Detect which cell encompasses the target text, then output its [X, Y] center coordinate. 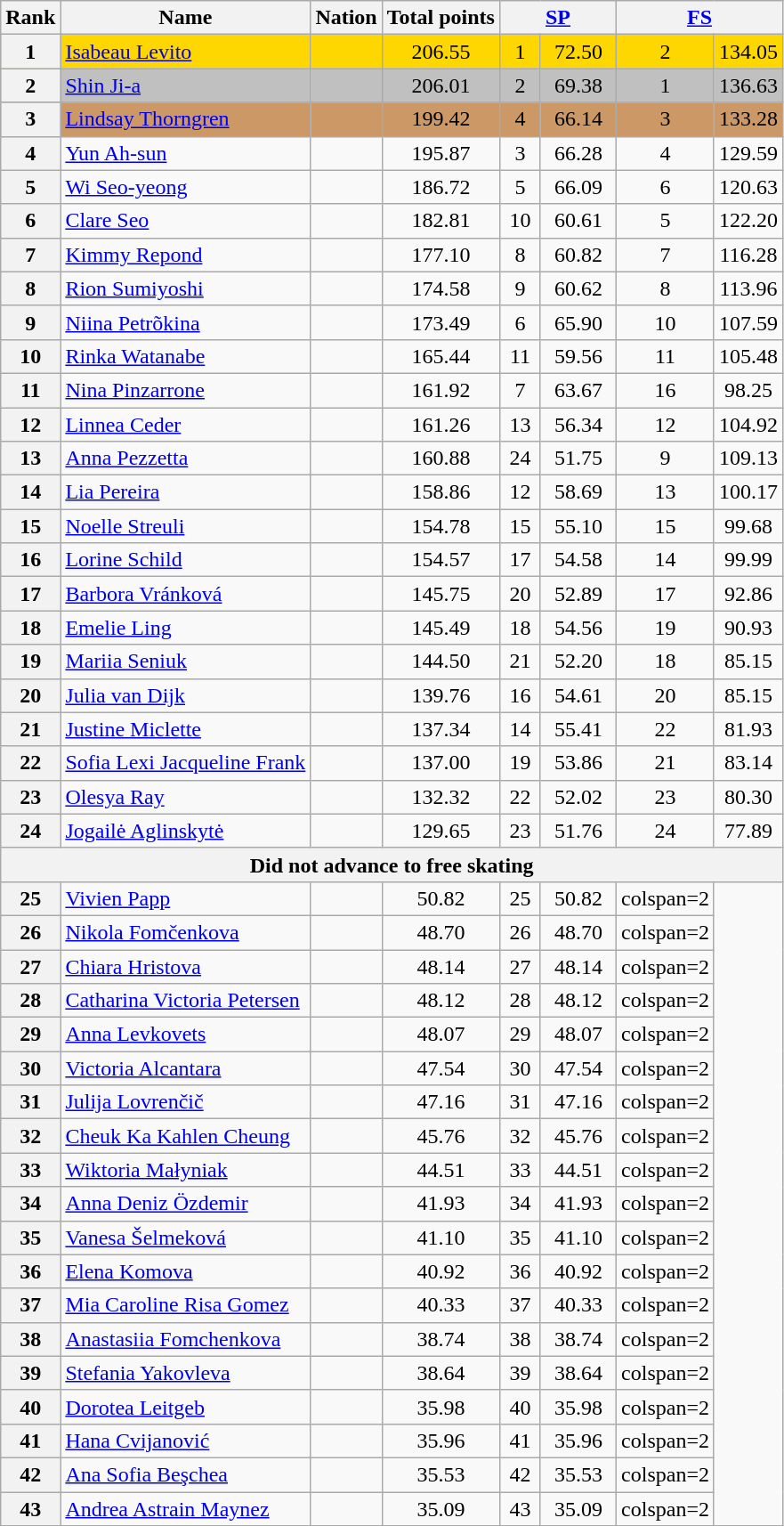
Wiktoria Małyniak [185, 1170]
129.59 [748, 153]
137.00 [440, 763]
Lorine Schild [185, 560]
54.56 [578, 628]
161.26 [440, 425]
Nina Pinzarrone [185, 390]
154.78 [440, 526]
80.30 [748, 797]
Justine Miclette [185, 729]
113.96 [748, 288]
145.49 [440, 628]
145.75 [440, 594]
66.09 [578, 187]
Cheuk Ka Kahlen Cheung [185, 1136]
Anna Pezzetta [185, 459]
Niina Petrõkina [185, 322]
83.14 [748, 763]
Dorotea Leitgeb [185, 1407]
63.67 [578, 390]
Lia Pereira [185, 492]
77.89 [748, 831]
Vanesa Šelmeková [185, 1238]
SP [557, 18]
120.63 [748, 187]
Anastasiia Fomchenkova [185, 1339]
90.93 [748, 628]
174.58 [440, 288]
Mariia Seniuk [185, 662]
54.61 [578, 695]
98.25 [748, 390]
Catharina Victoria Petersen [185, 1001]
Andrea Astrain Maynez [185, 1509]
Anna Levkovets [185, 1035]
81.93 [748, 729]
Vivien Papp [185, 898]
Kimmy Repond [185, 255]
Total points [440, 18]
Mia Caroline Risa Gomez [185, 1305]
72.50 [578, 52]
66.28 [578, 153]
160.88 [440, 459]
53.86 [578, 763]
154.57 [440, 560]
Sofia Lexi Jacqueline Frank [185, 763]
Hana Cvijanović [185, 1441]
Victoria Alcantara [185, 1068]
Isabeau Levito [185, 52]
206.01 [440, 85]
129.65 [440, 831]
Wi Seo-yeong [185, 187]
Julia van Dijk [185, 695]
195.87 [440, 153]
65.90 [578, 322]
56.34 [578, 425]
186.72 [440, 187]
132.32 [440, 797]
182.81 [440, 221]
Rion Sumiyoshi [185, 288]
60.82 [578, 255]
Name [185, 18]
173.49 [440, 322]
Clare Seo [185, 221]
177.10 [440, 255]
Linnea Ceder [185, 425]
206.55 [440, 52]
Noelle Streuli [185, 526]
109.13 [748, 459]
133.28 [748, 119]
52.02 [578, 797]
Julija Lovrenčič [185, 1102]
55.10 [578, 526]
Jogailė Aglinskytė [185, 831]
Olesya Ray [185, 797]
60.62 [578, 288]
Chiara Hristova [185, 966]
60.61 [578, 221]
52.89 [578, 594]
104.92 [748, 425]
Ana Sofia Beşchea [185, 1474]
136.63 [748, 85]
100.17 [748, 492]
Rank [30, 18]
66.14 [578, 119]
161.92 [440, 390]
Rinka Watanabe [185, 356]
52.20 [578, 662]
Lindsay Thorngren [185, 119]
107.59 [748, 322]
Nation [346, 18]
Yun Ah-sun [185, 153]
Nikola Fomčenkova [185, 932]
55.41 [578, 729]
92.86 [748, 594]
105.48 [748, 356]
139.76 [440, 695]
Stefania Yakovleva [185, 1373]
58.69 [578, 492]
Shin Ji-a [185, 85]
199.42 [440, 119]
Did not advance to free skating [392, 864]
158.86 [440, 492]
Elena Komova [185, 1271]
134.05 [748, 52]
99.68 [748, 526]
51.76 [578, 831]
69.38 [578, 85]
54.58 [578, 560]
59.56 [578, 356]
116.28 [748, 255]
Anna Deniz Özdemir [185, 1204]
99.99 [748, 560]
Barbora Vránková [185, 594]
Emelie Ling [185, 628]
144.50 [440, 662]
51.75 [578, 459]
165.44 [440, 356]
FS [699, 18]
122.20 [748, 221]
137.34 [440, 729]
